For the text-containing cell, return its midpoint in (x, y) coordinate format. 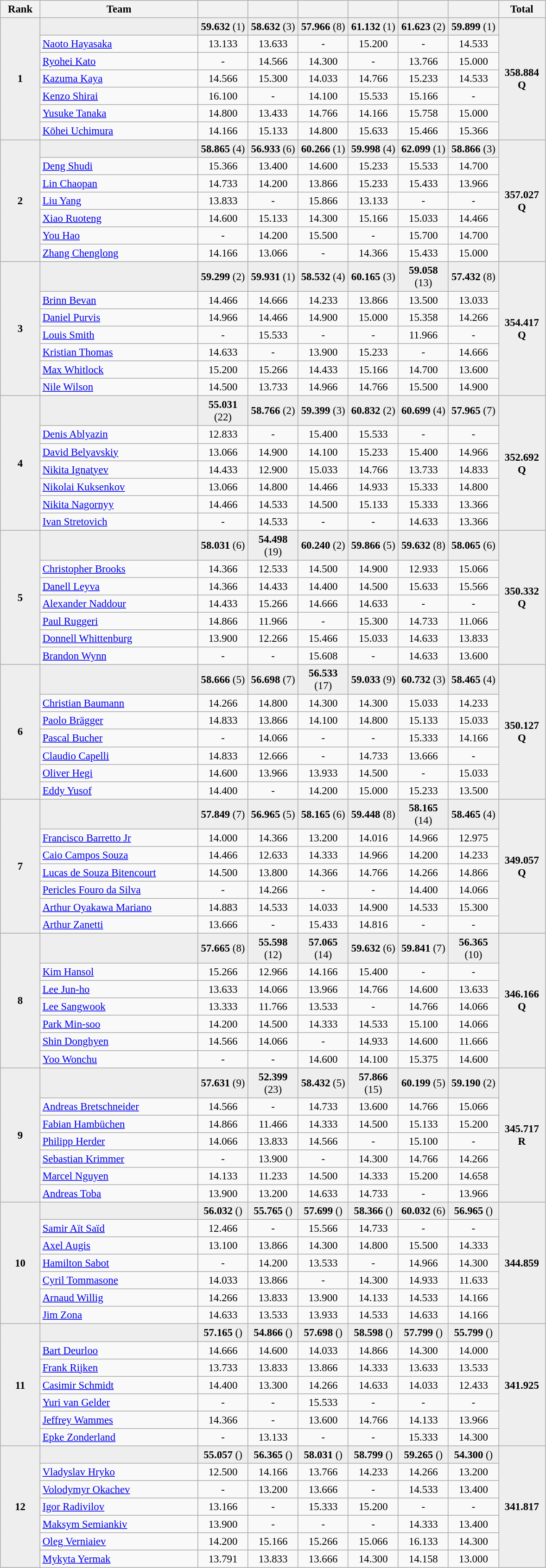
Xiao Ruoteng (119, 218)
60.732 (3) (423, 680)
Lee Jun-ho (119, 990)
14.816 (373, 925)
12.533 (273, 569)
Liu Yang (119, 201)
11.666 (473, 1042)
3 (20, 329)
12.666 (273, 756)
5 (20, 597)
12.266 (273, 639)
15.758 (423, 113)
15.866 (323, 201)
Lee Sangwook (119, 1007)
Nile Wilson (119, 387)
58.666 (5) (223, 680)
60.032 (6) (423, 1211)
Igor Radivilov (119, 1507)
David Belyavskiy (119, 452)
11.066 (473, 621)
Christian Baumann (119, 703)
13.800 (273, 872)
57.966 (8) (323, 27)
57.165 () (223, 1333)
Claudio Capelli (119, 756)
54.300 () (473, 1455)
56.933 (6) (273, 149)
12.500 (223, 1472)
12.900 (273, 470)
Shin Donghyen (119, 1042)
Ryohei Kato (119, 62)
56.365 () (273, 1455)
Ivan Stretovich (119, 522)
12.633 (273, 855)
61.132 (1) (373, 27)
Daniel Purvis (119, 318)
56.032 () (223, 1211)
Park Min-soo (119, 1024)
56.533 (17) (323, 680)
Yusuke Tanaka (119, 113)
Marcel Nguyen (119, 1176)
Nikita Ignatyev (119, 470)
Kazuma Kaya (119, 79)
Sebastian Krimmer (119, 1159)
Nikita Nagornyy (119, 504)
57.699 () (323, 1211)
13.100 (223, 1246)
57.849 (7) (223, 814)
Arnaud Willig (119, 1298)
59.931 (1) (273, 277)
60.832 (2) (373, 411)
55.799 () (473, 1333)
13.000 (473, 1559)
58.165 (14) (423, 814)
11.766 (273, 1007)
12.933 (423, 569)
8 (20, 1001)
55.031 (22) (223, 411)
58.866 (3) (473, 149)
Jim Zona (119, 1316)
58.031 () (323, 1455)
Zhang Chenglong (119, 253)
Bart Deurloo (119, 1350)
57.432 (8) (473, 277)
10 (20, 1263)
Maksym Semiankiv (119, 1524)
Brinn Bevan (119, 300)
16.100 (223, 96)
6 (20, 732)
Philipp Herder (119, 1142)
Christopher Brooks (119, 569)
Paolo Brägger (119, 721)
58.598 () (373, 1333)
Epke Zonderland (119, 1437)
11.233 (273, 1176)
58.632 (3) (273, 27)
59.632 (1) (223, 27)
59.058 (13) (423, 277)
Lucas de Souza Bitencourt (119, 872)
56.698 (7) (273, 680)
59.033 (9) (373, 680)
Arthur Oyakawa Mariano (119, 907)
Andreas Toba (119, 1193)
59.632 (6) (373, 948)
60.240 (2) (323, 546)
Vladyslav Hryko (119, 1472)
13.166 (223, 1507)
57.631 (9) (223, 1083)
55.598 (12) (273, 948)
58.865 (4) (223, 149)
15.700 (423, 236)
58.432 (5) (323, 1083)
14.658 (473, 1176)
Pericles Fouro da Silva (119, 890)
59.448 (8) (373, 814)
12.833 (223, 435)
341.925 (522, 1385)
59.299 (2) (223, 277)
You Hao (119, 236)
Max Whitlock (119, 370)
12.433 (473, 1385)
60.199 (5) (423, 1083)
57.065 (14) (323, 948)
Eddy Yusof (119, 790)
15.608 (323, 656)
Rank (20, 9)
7 (20, 866)
Frank Rijken (119, 1367)
352.692 Q (522, 463)
Kim Hansol (119, 972)
57.866 (15) (373, 1083)
Samir Aït Saïd (119, 1229)
341.817 (522, 1507)
54.866 () (273, 1333)
14.016 (373, 838)
Danell Leyva (119, 586)
Arthur Zanetti (119, 925)
11.633 (473, 1280)
15.375 (423, 1059)
58.532 (4) (323, 277)
1 (20, 79)
Donnell Whittenburg (119, 639)
Deng Shudi (119, 166)
Yoo Wonchu (119, 1059)
13.033 (473, 300)
Oleg Verniaiev (119, 1542)
58.799 () (373, 1455)
12.975 (473, 838)
12 (20, 1507)
59.899 (1) (473, 27)
Kristian Thomas (119, 352)
Volodymyr Okachev (119, 1489)
14.883 (223, 907)
Oliver Hegi (119, 773)
61.623 (2) (423, 27)
59.190 (2) (473, 1083)
16.133 (423, 1542)
14.158 (423, 1559)
350.127 Q (522, 732)
Team (119, 9)
11.466 (273, 1124)
345.717 R (522, 1135)
9 (20, 1135)
52.399 (23) (273, 1083)
2 (20, 201)
60.266 (1) (323, 149)
13.333 (223, 1007)
60.165 (3) (373, 277)
55.057 () (223, 1455)
58.165 (6) (323, 814)
Yuri van Gelder (119, 1402)
12.466 (223, 1229)
Nikolai Kuksenkov (119, 487)
354.417 Q (522, 329)
Kōhei Uchimura (119, 131)
Alexander Naddour (119, 604)
344.859 (522, 1263)
15.358 (423, 318)
57.698 () (323, 1333)
Naoto Hayasaka (119, 44)
Brandon Wynn (119, 656)
Hamilton Sabot (119, 1263)
Kenzo Shirai (119, 96)
Fabian Hambüchen (119, 1124)
58.766 (2) (273, 411)
59.632 (8) (423, 546)
59.399 (3) (323, 411)
59.998 (4) (373, 149)
54.498 (19) (273, 546)
Axel Augis (119, 1246)
Pascal Bucher (119, 738)
12.966 (273, 972)
346.166 Q (522, 1001)
13.433 (273, 113)
Lin Chaopan (119, 183)
357.027 Q (522, 201)
59.265 () (423, 1455)
Casimir Schmidt (119, 1385)
349.057 Q (522, 866)
Andreas Bretschneider (119, 1106)
58.031 (6) (223, 546)
Jeffrey Wammes (119, 1420)
358.884 Q (522, 79)
Cyril Tommasone (119, 1280)
Denis Ablyazin (119, 435)
Louis Smith (119, 335)
56.965 () (473, 1211)
62.099 (1) (423, 149)
58.366 () (373, 1211)
56.365 (10) (473, 948)
59.866 (5) (373, 546)
Mykyta Yermak (119, 1559)
Total (522, 9)
350.332 Q (522, 597)
58.065 (6) (473, 546)
13.300 (273, 1385)
Caio Campos Souza (119, 855)
55.765 () (273, 1211)
13.791 (223, 1559)
56.965 (5) (273, 814)
Francisco Barretto Jr (119, 838)
59.841 (7) (423, 948)
57.665 (8) (223, 948)
Paul Ruggeri (119, 621)
60.699 (4) (423, 411)
57.965 (7) (473, 411)
57.799 () (423, 1333)
11 (20, 1385)
4 (20, 463)
